Output the (X, Y) coordinate of the center of the cell containing the given text.  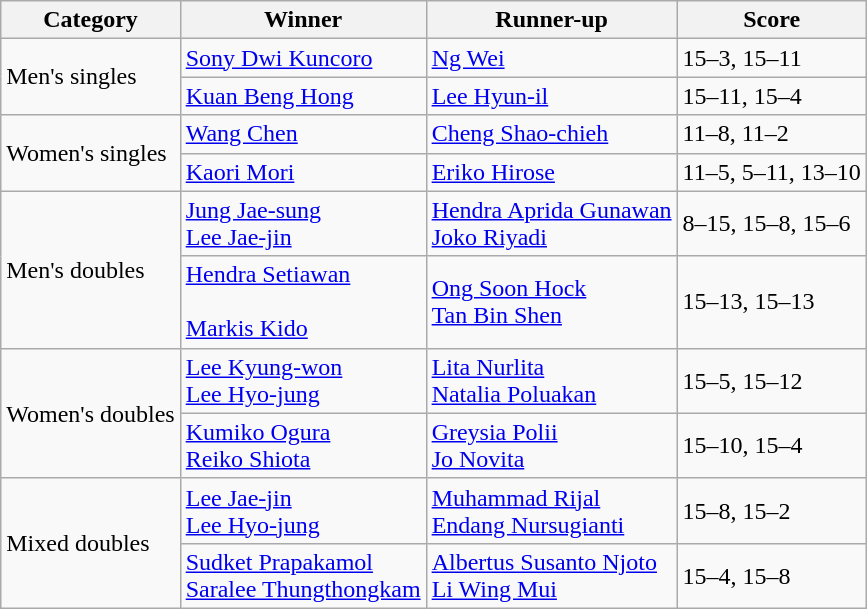
Kuan Beng Hong (303, 96)
Ong Soon Hock Tan Bin Shen (552, 302)
Albertus Susanto Njoto Li Wing Mui (552, 576)
Kaori Mori (303, 172)
Cheng Shao-chieh (552, 134)
15–8, 15–2 (772, 510)
8–15, 15–8, 15–6 (772, 224)
Score (772, 20)
15–3, 15–11 (772, 58)
Women's doubles (90, 413)
Sony Dwi Kuncoro (303, 58)
Kumiko Ogura Reiko Shiota (303, 446)
Lee Jae-jin Lee Hyo-jung (303, 510)
Lita Nurlita Natalia Poluakan (552, 380)
Muhammad Rijal Endang Nursugianti (552, 510)
Runner-up (552, 20)
15–13, 15–13 (772, 302)
15–11, 15–4 (772, 96)
15–4, 15–8 (772, 576)
Jung Jae-sung Lee Jae-jin (303, 224)
Greysia Polii Jo Novita (552, 446)
15–5, 15–12 (772, 380)
11–8, 11–2 (772, 134)
Mixed doubles (90, 543)
11–5, 5–11, 13–10 (772, 172)
Men's singles (90, 77)
Lee Kyung-won Lee Hyo-jung (303, 380)
15–10, 15–4 (772, 446)
Hendra Aprida Gunawan Joko Riyadi (552, 224)
Sudket Prapakamol Saralee Thungthongkam (303, 576)
Hendra Setiawan Markis Kido (303, 302)
Lee Hyun-il (552, 96)
Men's doubles (90, 270)
Ng Wei (552, 58)
Wang Chen (303, 134)
Eriko Hirose (552, 172)
Women's singles (90, 153)
Category (90, 20)
Winner (303, 20)
